Detect which cell encompasses the target text, then output its [X, Y] center coordinate. 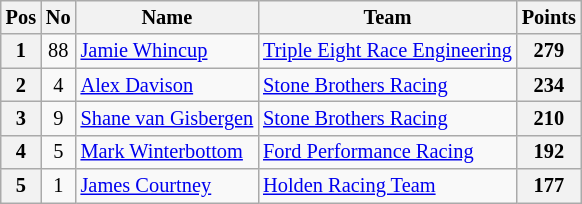
Mark Winterbottom [168, 152]
James Courtney [168, 186]
Shane van Gisbergen [168, 118]
Team [388, 17]
88 [58, 51]
Triple Eight Race Engineering [388, 51]
Ford Performance Racing [388, 152]
9 [58, 118]
210 [549, 118]
Pos [21, 17]
234 [549, 85]
Points [549, 17]
Jamie Whincup [168, 51]
279 [549, 51]
192 [549, 152]
2 [21, 85]
Alex Davison [168, 85]
3 [21, 118]
No [58, 17]
Name [168, 17]
Holden Racing Team [388, 186]
177 [549, 186]
